Search for the cell housing the specified text and yield its (X, Y) center coordinate. 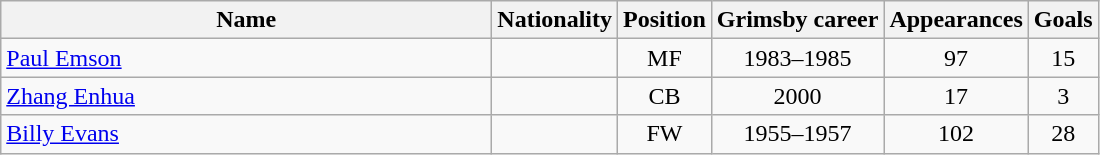
Billy Evans (246, 134)
CB (665, 96)
MF (665, 58)
Zhang Enhua (246, 96)
28 (1063, 134)
Name (246, 20)
1955–1957 (798, 134)
1983–1985 (798, 58)
Paul Emson (246, 58)
FW (665, 134)
17 (956, 96)
Appearances (956, 20)
Goals (1063, 20)
2000 (798, 96)
15 (1063, 58)
102 (956, 134)
Position (665, 20)
Nationality (555, 20)
Grimsby career (798, 20)
97 (956, 58)
3 (1063, 96)
